From the cell containing the given text, extract its center point as (X, Y) coordinate. 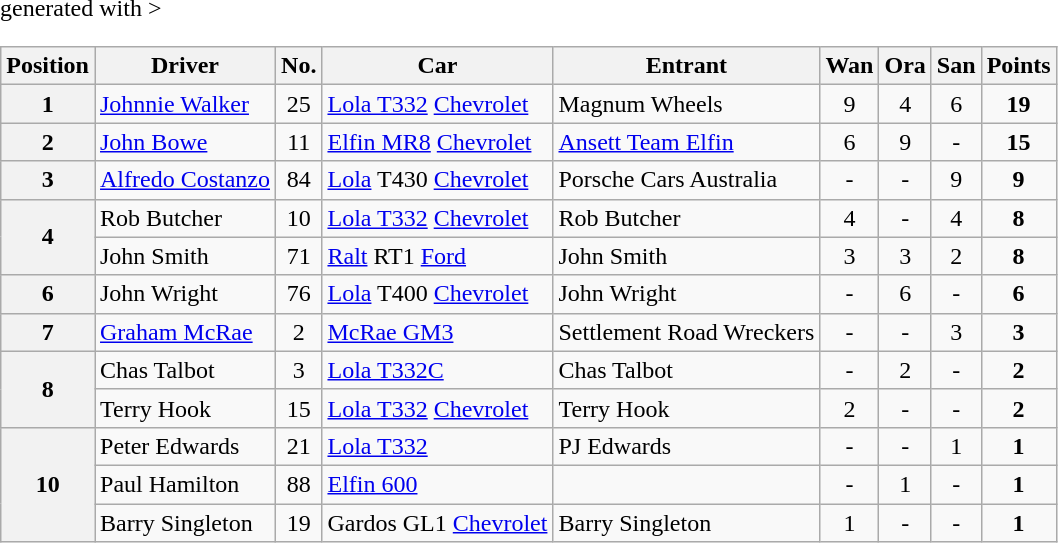
76 (299, 294)
Ora (905, 66)
Alfredo Costanzo (184, 180)
25 (299, 104)
71 (299, 256)
Peter Edwards (184, 446)
Ralt RT1 Ford (438, 256)
Settlement Road Wreckers (686, 332)
84 (299, 180)
Lola T400 Chevrolet (438, 294)
No. (299, 66)
Graham McRae (184, 332)
88 (299, 484)
Driver (184, 66)
Car (438, 66)
21 (299, 446)
Entrant (686, 66)
7 (48, 332)
Paul Hamilton (184, 484)
San (956, 66)
Lola T430 Chevrolet (438, 180)
Gardos GL1 Chevrolet (438, 523)
Wan (850, 66)
Points (1018, 66)
McRae GM3 (438, 332)
Johnnie Walker (184, 104)
Elfin MR8 Chevrolet (438, 142)
John Bowe (184, 142)
Elfin 600 (438, 484)
Porsche Cars Australia (686, 180)
Lola T332 (438, 446)
Position (48, 66)
PJ Edwards (686, 446)
11 (299, 142)
Lola T332C (438, 370)
Ansett Team Elfin (686, 142)
Magnum Wheels (686, 104)
